Detect which cell encompasses the target text, then output its [x, y] center coordinate. 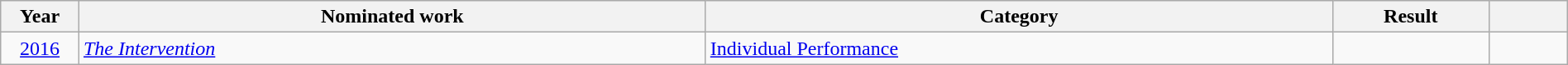
Category [1019, 17]
Year [40, 17]
2016 [40, 48]
Result [1411, 17]
Nominated work [392, 17]
The Intervention [392, 48]
Individual Performance [1019, 48]
